From the cell containing the given text, extract its center point as [x, y] coordinate. 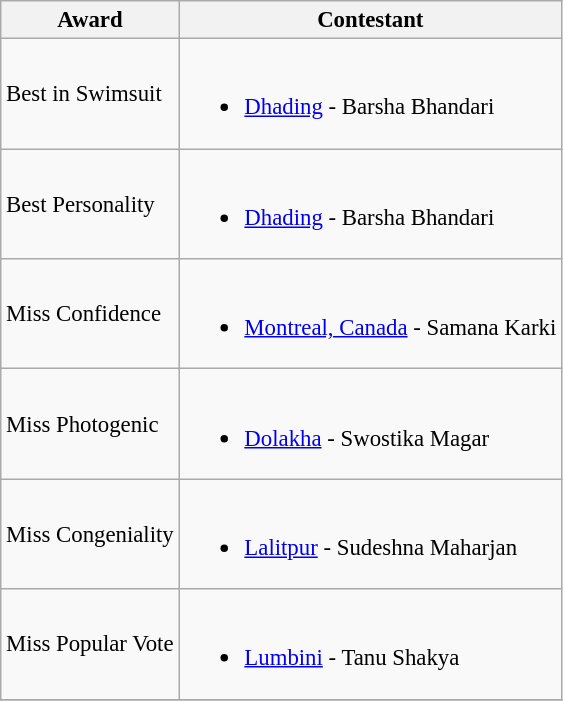
Miss Confidence [90, 314]
Montreal, Canada - Samana Karki [370, 314]
Miss Photogenic [90, 424]
Miss Congeniality [90, 534]
Award [90, 20]
Lalitpur - Sudeshna Maharjan [370, 534]
Best Personality [90, 204]
Dolakha - Swostika Magar [370, 424]
Best in Swimsuit [90, 94]
Miss Popular Vote [90, 644]
Contestant [370, 20]
Lumbini - Tanu Shakya [370, 644]
